From the cell containing the given text, extract its center point as [X, Y] coordinate. 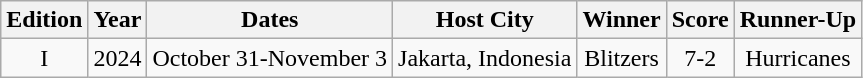
7-2 [700, 58]
Dates [270, 20]
Runner-Up [798, 20]
Blitzers [622, 58]
Edition [44, 20]
October 31-November 3 [270, 58]
Winner [622, 20]
Jakarta, Indonesia [485, 58]
Score [700, 20]
Hurricanes [798, 58]
2024 [118, 58]
Host City [485, 20]
I [44, 58]
Year [118, 20]
